Output the (X, Y) coordinate of the center of the cell containing the given text.  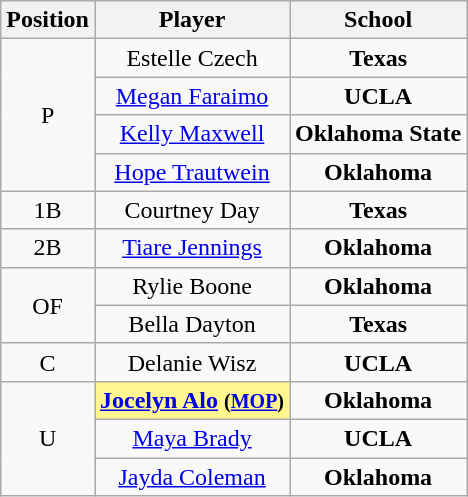
Position (48, 20)
Kelly Maxwell (192, 134)
OF (48, 305)
Megan Faraimo (192, 96)
2B (48, 248)
C (48, 362)
Tiare Jennings (192, 248)
U (48, 438)
Maya Brady (192, 438)
Bella Dayton (192, 324)
Rylie Boone (192, 286)
Player (192, 20)
1B (48, 210)
Delanie Wisz (192, 362)
School (378, 20)
P (48, 115)
Oklahoma State (378, 134)
Estelle Czech (192, 58)
Hope Trautwein (192, 172)
Courtney Day (192, 210)
Jayda Coleman (192, 477)
Jocelyn Alo (MOP) (192, 400)
